Find where the given text appears and provide that cell's center as [x, y] coordinate. 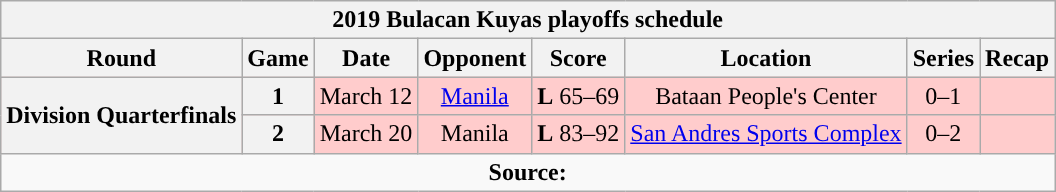
Recap [1018, 58]
Source: [528, 172]
1 [278, 96]
Date [366, 58]
Bataan People's Center [766, 96]
2019 Bulacan Kuyas playoffs schedule [528, 20]
Game [278, 58]
Opponent [475, 58]
March 12 [366, 96]
San Andres Sports Complex [766, 134]
Score [578, 58]
L 65–69 [578, 96]
L 83–92 [578, 134]
March 20 [366, 134]
Series [943, 58]
Division Quarterfinals [122, 115]
2 [278, 134]
Round [122, 58]
Location [766, 58]
0–2 [943, 134]
0–1 [943, 96]
